Search for the cell housing the specified text and yield its (x, y) center coordinate. 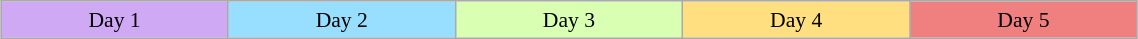
Day 5 (1024, 20)
Day 3 (568, 20)
Day 2 (342, 20)
Day 1 (114, 20)
Day 4 (796, 20)
